Identify which cell holds the provided text, then report its (X, Y) central coordinate. 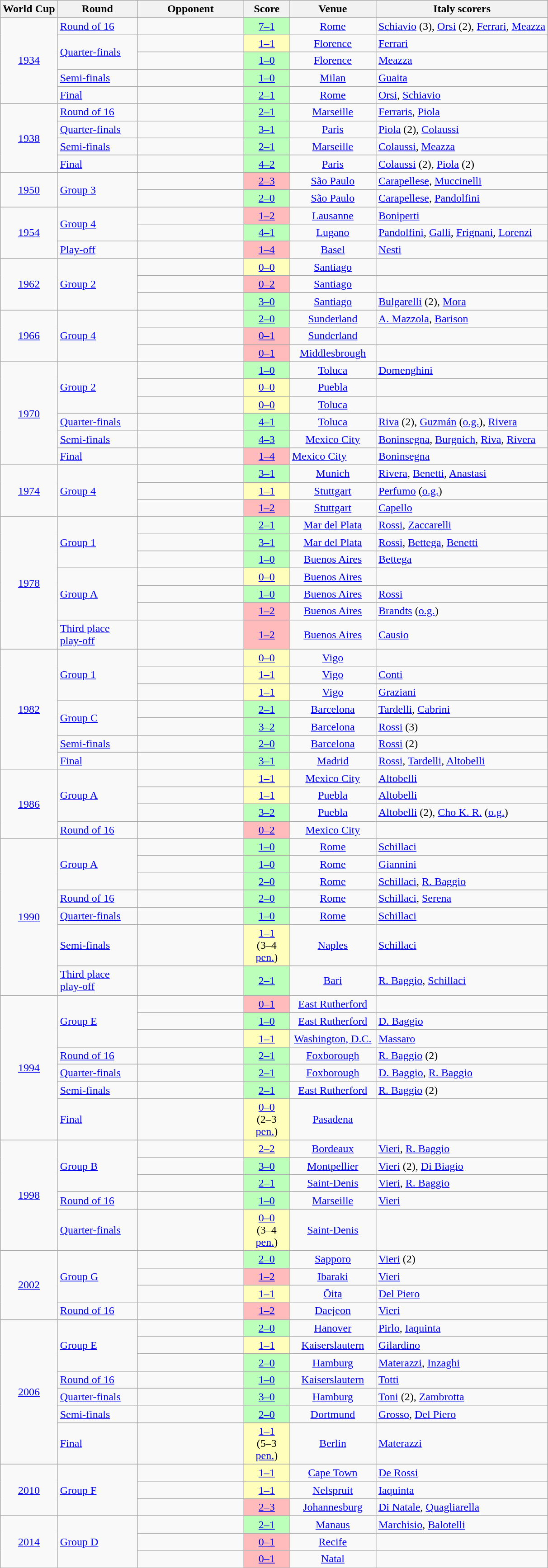
Cape Town (333, 1473)
Rossi, Bettega, Benetti (462, 542)
Gilardino (462, 1345)
Meazza (462, 61)
Round (97, 9)
1962 (29, 284)
Brandts (o.g.) (462, 611)
Rivera, Benetti, Anastasi (462, 473)
Pasadena (333, 1120)
A. Mazzola, Barison (462, 319)
Group B (97, 1166)
Ferrari (462, 43)
Score (267, 9)
Totti (462, 1380)
Marchisio, Balotelli (462, 1525)
Naples (333, 945)
Bordeaux (333, 1149)
Johannesburg (333, 1507)
Madrid (333, 761)
1938 (29, 138)
Schiavio (3), Orsi (2), Ferrari, Meazza (462, 26)
Group D (97, 1542)
Iaquinta (462, 1490)
Rossi, Tardelli, Altobelli (462, 761)
1934 (29, 61)
Ferraris, Piola (462, 112)
Toni (2), Zambrotta (462, 1397)
Pandolfini, Galli, Frignani, Lorenzi (462, 233)
Washington, D.C. (333, 1038)
Colaussi, Meazza (462, 146)
Domenghini (462, 370)
Bettega (462, 560)
1966 (29, 336)
Carapellese, Muccinelli (462, 181)
1954 (29, 233)
World Cup (29, 9)
Hanover (333, 1328)
Rossi (462, 594)
Ibaraki (333, 1276)
Group F (97, 1490)
Rossi, Zaccarelli (462, 525)
Rossi (3) (462, 726)
Dortmund (333, 1414)
Boninsegna, Burgnich, Riva, Rivera (462, 439)
Nelspruit (333, 1490)
2010 (29, 1490)
1974 (29, 490)
Guaita (462, 78)
2014 (29, 1542)
Causio (462, 635)
Ōita (333, 1294)
Altobelli (2), Cho K. R. (o.g.) (462, 813)
Conti (462, 675)
Riva (2), Guzmán (o.g.), Rivera (462, 422)
Piola (2), Colaussi (462, 129)
Bari (333, 981)
Di Natale, Quagliarella (462, 1507)
Lausanne (333, 216)
Capello (462, 508)
D. Baggio (462, 1021)
Schillaci, R. Baggio (462, 881)
Giannini (462, 864)
Materazzi, Inzaghi (462, 1362)
Berlin (333, 1444)
Grosso, Del Piero (462, 1414)
Vieri (2), Di Biagio (462, 1166)
1950 (29, 189)
Vieri (2) (462, 1259)
1994 (29, 1068)
Italy scorers (462, 9)
1998 (29, 1196)
Munich (333, 473)
Schillaci, Serena (462, 899)
Graziani (462, 692)
Del Piero (462, 1294)
Bulgarelli (2), Mora (462, 301)
Recife (333, 1542)
1970 (29, 413)
D. Baggio, R. Baggio (462, 1073)
Colaussi (2), Piola (2) (462, 164)
Middlesbrough (333, 353)
4–3 (267, 439)
1982 (29, 709)
Carapellese, Pandolfini (462, 198)
Milan (333, 78)
Montpellier (333, 1166)
Boninsegna (462, 456)
Venue (333, 9)
Materazzi (462, 1444)
De Rossi (462, 1473)
4–2 (267, 164)
2006 (29, 1392)
Group C (97, 718)
1978 (29, 583)
Sapporo (333, 1259)
Manaus (333, 1525)
1990 (29, 917)
Massaro (462, 1038)
Lugano (333, 233)
Opponent (190, 9)
Play-off (97, 250)
2002 (29, 1285)
Tardelli, Cabrini (462, 709)
0–0 (3–4 pen.) (267, 1230)
1–1 (5–3 pen.) (267, 1444)
1–1 (3–4 pen.) (267, 945)
0–0 (2–3 pen.) (267, 1120)
2–2 (267, 1149)
Perfumo (o.g.) (462, 490)
Orsi, Schiavio (462, 95)
R. Baggio, Schillaci (462, 981)
Boniperti (462, 216)
7–1 (267, 26)
Daejeon (333, 1311)
Nesti (462, 250)
Group 3 (97, 189)
Group G (97, 1276)
Basel (333, 250)
1986 (29, 804)
Pirlo, Iaquinta (462, 1328)
Natal (333, 1559)
Rossi (2) (462, 744)
